Determine the [x, y] coordinate at the center of the cell enclosing the given text.  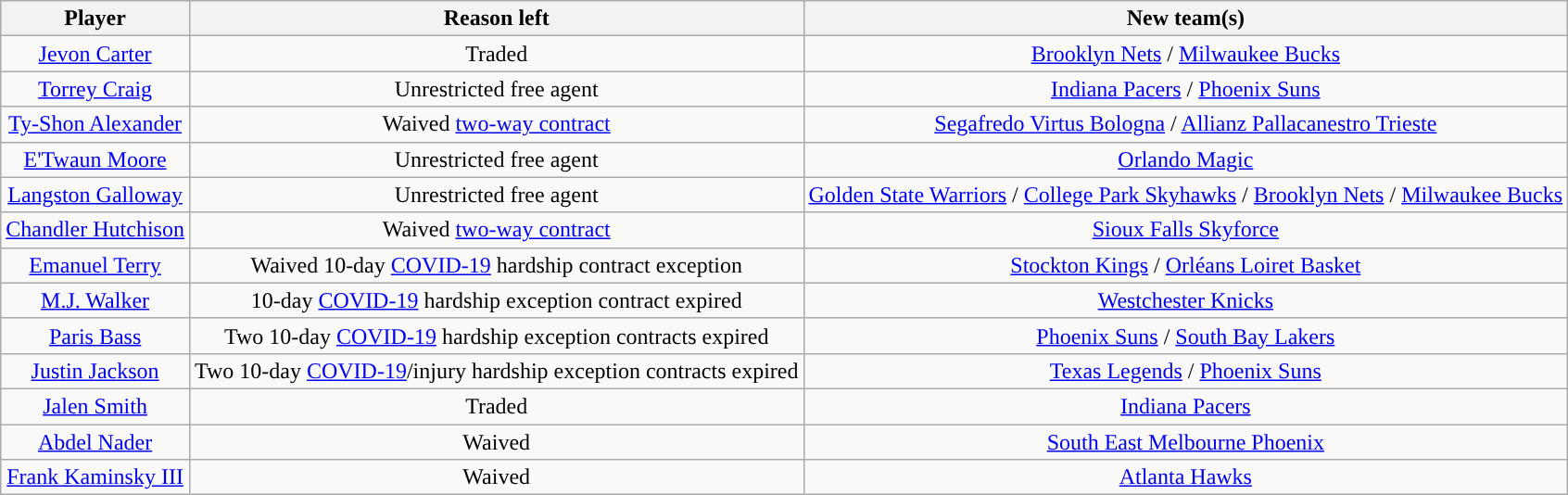
Sioux Falls Skyforce [1186, 230]
Brooklyn Nets / Milwaukee Bucks [1186, 54]
Torrey Craig [95, 89]
Chandler Hutchison [95, 230]
Stockton Kings / Orléans Loiret Basket [1186, 265]
Atlanta Hawks [1186, 477]
Player [95, 19]
Orlando Magic [1186, 159]
Texas Legends / Phoenix Suns [1186, 371]
Phoenix Suns / South Bay Lakers [1186, 336]
Indiana Pacers [1186, 406]
Paris Bass [95, 336]
Langston Galloway [95, 195]
Abdel Nader [95, 442]
Reason left [497, 19]
Jalen Smith [95, 406]
M.J. Walker [95, 300]
Waived 10-day COVID-19 hardship contract exception [497, 265]
Justin Jackson [95, 371]
New team(s) [1186, 19]
E'Twaun Moore [95, 159]
Segafredo Virtus Bologna / Allianz Pallacanestro Trieste [1186, 124]
Ty-Shon Alexander [95, 124]
Westchester Knicks [1186, 300]
Golden State Warriors / College Park Skyhawks / Brooklyn Nets / Milwaukee Bucks [1186, 195]
Emanuel Terry [95, 265]
Two 10-day COVID-19 hardship exception contracts expired [497, 336]
Two 10-day COVID-19/injury hardship exception contracts expired [497, 371]
Jevon Carter [95, 54]
10-day COVID-19 hardship exception contract expired [497, 300]
South East Melbourne Phoenix [1186, 442]
Indiana Pacers / Phoenix Suns [1186, 89]
Frank Kaminsky III [95, 477]
